Scan for the cell matching the given text and deliver its [X, Y] coordinate at center. 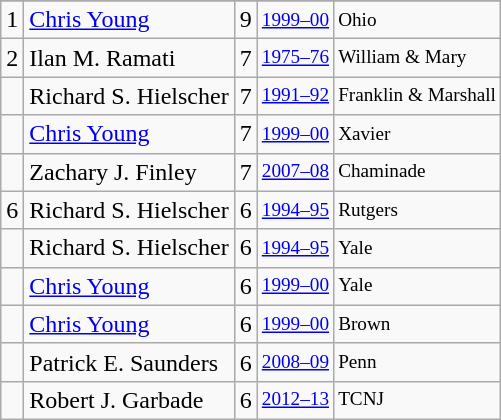
1991–92 [295, 96]
Brown [418, 324]
2008–09 [295, 362]
TCNJ [418, 400]
Patrick E. Saunders [129, 362]
Zachary J. Finley [129, 172]
Robert J. Garbade [129, 400]
1 [12, 20]
9 [246, 20]
Penn [418, 362]
Chaminade [418, 172]
Xavier [418, 134]
Rutgers [418, 210]
1975–76 [295, 58]
Ilan M. Ramati [129, 58]
William & Mary [418, 58]
Franklin & Marshall [418, 96]
2007–08 [295, 172]
Ohio [418, 20]
2 [12, 58]
2012–13 [295, 400]
